Capture the cell that displays the provided text and extract its [x, y] central coordinate. 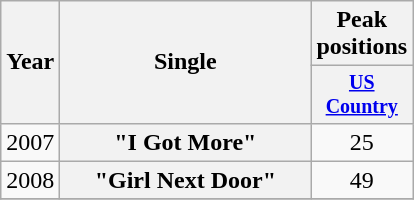
Year [30, 62]
US Country [362, 94]
Peak positions [362, 34]
"Girl Next Door" [186, 180]
Single [186, 62]
2007 [30, 142]
"I Got More" [186, 142]
2008 [30, 180]
25 [362, 142]
49 [362, 180]
